Scan for the cell matching the given text and deliver its [x, y] coordinate at center. 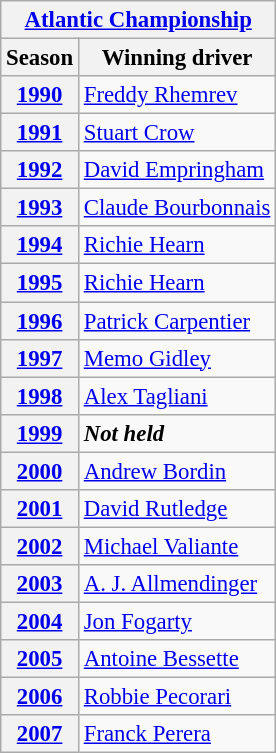
2001 [40, 509]
1994 [40, 245]
2007 [40, 734]
1993 [40, 208]
1991 [40, 133]
Alex Tagliani [176, 396]
1990 [40, 95]
David Rutledge [176, 509]
Franck Perera [176, 734]
A. J. Allmendinger [176, 584]
Season [40, 58]
Stuart Crow [176, 133]
2006 [40, 697]
2005 [40, 659]
Robbie Pecorari [176, 697]
1995 [40, 283]
1997 [40, 358]
Atlantic Championship [138, 20]
2002 [40, 546]
Not held [176, 433]
Freddy Rhemrev [176, 95]
Michael Valiante [176, 546]
2003 [40, 584]
1998 [40, 396]
Andrew Bordin [176, 471]
Claude Bourbonnais [176, 208]
Patrick Carpentier [176, 321]
David Empringham [176, 170]
Memo Gidley [176, 358]
Jon Fogarty [176, 621]
1992 [40, 170]
1996 [40, 321]
2000 [40, 471]
2004 [40, 621]
Winning driver [176, 58]
1999 [40, 433]
Antoine Bessette [176, 659]
